Provide the (x, y) coordinate of the cell's center where the given text is located.  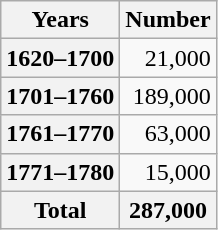
21,000 (168, 58)
Years (60, 20)
287,000 (168, 210)
1771–1780 (60, 172)
63,000 (168, 134)
15,000 (168, 172)
1701–1760 (60, 96)
Number (168, 20)
1620–1700 (60, 58)
189,000 (168, 96)
1761–1770 (60, 134)
Total (60, 210)
